Return the [x, y] coordinate for the center point of the cell that contains the specified text.  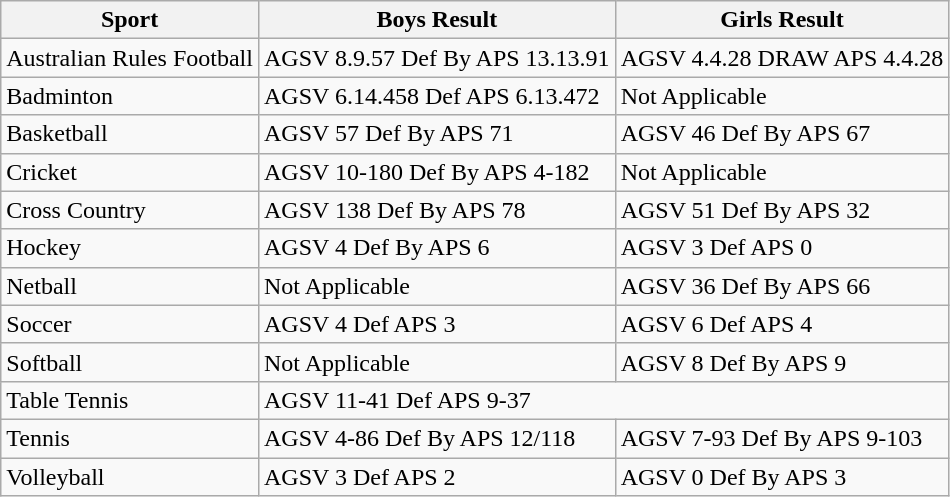
Sport [130, 20]
AGSV 4.4.28 DRAW APS 4.4.28 [782, 58]
Australian Rules Football [130, 58]
Tennis [130, 438]
AGSV 36 Def By APS 66 [782, 286]
Soccer [130, 324]
Girls Result [782, 20]
AGSV 46 Def By APS 67 [782, 134]
AGSV 4 Def APS 3 [436, 324]
AGSV 8 Def By APS 9 [782, 362]
AGSV 57 Def By APS 71 [436, 134]
Cricket [130, 172]
Volleyball [130, 477]
Softball [130, 362]
AGSV 6.14.458 Def APS 6.13.472 [436, 96]
AGSV 10-180 Def By APS 4-182 [436, 172]
Boys Result [436, 20]
AGSV 8.9.57 Def By APS 13.13.91 [436, 58]
Netball [130, 286]
AGSV 4 Def By APS 6 [436, 248]
Badminton [130, 96]
AGSV 0 Def By APS 3 [782, 477]
AGSV 7-93 Def By APS 9-103 [782, 438]
AGSV 4-86 Def By APS 12/118 [436, 438]
AGSV 11-41 Def APS 9-37 [603, 400]
AGSV 138 Def By APS 78 [436, 210]
AGSV 6 Def APS 4 [782, 324]
AGSV 3 Def APS 0 [782, 248]
Table Tennis [130, 400]
AGSV 3 Def APS 2 [436, 477]
Hockey [130, 248]
Cross Country [130, 210]
Basketball [130, 134]
AGSV 51 Def By APS 32 [782, 210]
